Find where the given text appears and provide that cell's center as [x, y] coordinate. 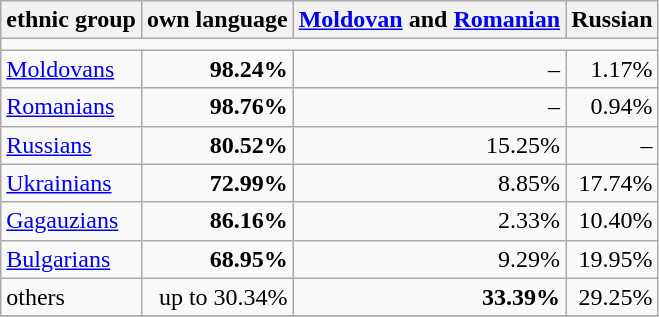
Moldovan and Romanian [429, 20]
19.95% [612, 259]
1.17% [612, 69]
2.33% [429, 221]
Moldovans [72, 69]
29.25% [612, 297]
Gagauzians [72, 221]
up to 30.34% [217, 297]
Russians [72, 145]
72.99% [217, 183]
10.40% [612, 221]
Ukrainians [72, 183]
15.25% [429, 145]
68.95% [217, 259]
86.16% [217, 221]
ethnic group [72, 20]
17.74% [612, 183]
Romanians [72, 107]
0.94% [612, 107]
Bulgarians [72, 259]
98.76% [217, 107]
8.85% [429, 183]
80.52% [217, 145]
33.39% [429, 297]
9.29% [429, 259]
others [72, 297]
own language [217, 20]
98.24% [217, 69]
Russian [612, 20]
